Locate the cell with the specified text and output its [X, Y] center coordinate. 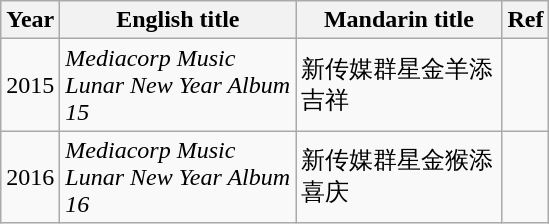
新传媒群星金猴添喜庆 [399, 177]
Ref [526, 20]
2016 [30, 177]
English title [178, 20]
新传媒群星金羊添吉祥 [399, 85]
2015 [30, 85]
Mediacorp Music Lunar New Year Album 16 [178, 177]
Mandarin title [399, 20]
Year [30, 20]
Mediacorp Music Lunar New Year Album 15 [178, 85]
